Provide the (X, Y) coordinate of the cell's center where the given text is located.  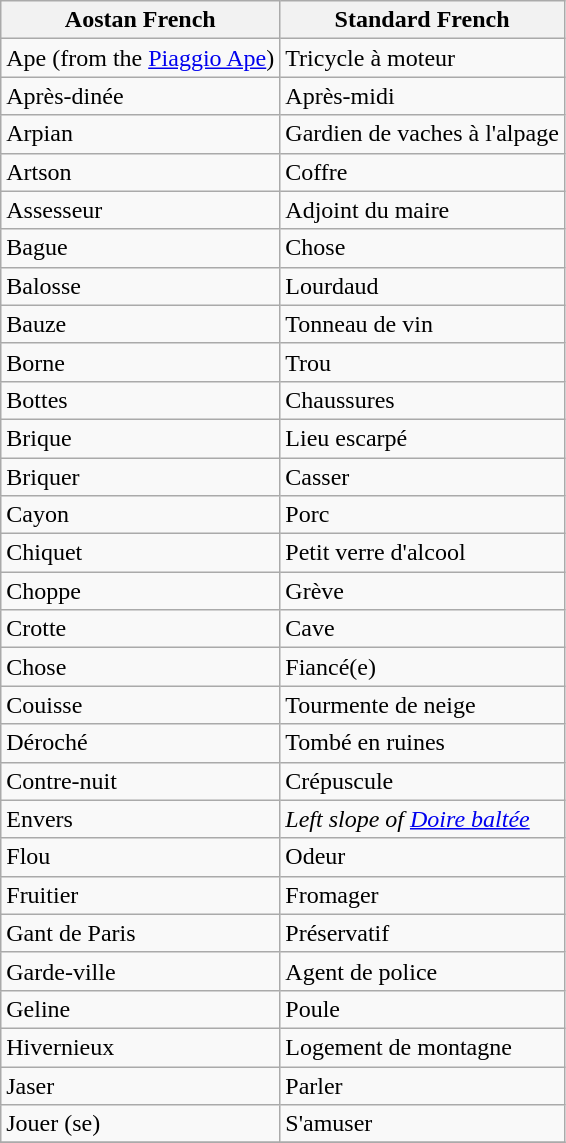
S'amuser (422, 1124)
Gardien de vaches à l'alpage (422, 134)
Fiancé(e) (422, 667)
Left slope of Doire baltée (422, 819)
Flou (140, 857)
Envers (140, 819)
Petit verre d'alcool (422, 553)
Casser (422, 477)
Odeur (422, 857)
Gant de Paris (140, 933)
Bauze (140, 324)
Ape (from the Piaggio Ape) (140, 58)
Assesseur (140, 210)
Porc (422, 515)
Couisse (140, 705)
Chaussures (422, 400)
Préservatif (422, 933)
Tombé en ruines (422, 743)
Tourmente de neige (422, 705)
Agent de police (422, 971)
Balosse (140, 286)
Choppe (140, 591)
Lieu escarpé (422, 438)
Bottes (140, 400)
Standard French (422, 20)
Cayon (140, 515)
Adjoint du maire (422, 210)
Fromager (422, 895)
Brique (140, 438)
Tonneau de vin (422, 324)
Tricycle à moteur (422, 58)
Briquer (140, 477)
Bague (140, 248)
Jaser (140, 1085)
Jouer (se) (140, 1124)
Poule (422, 1009)
Après-dinée (140, 96)
Contre-nuit (140, 781)
Cave (422, 629)
Crépuscule (422, 781)
Garde-ville (140, 971)
Déroché (140, 743)
Coffre (422, 172)
Grève (422, 591)
Chiquet (140, 553)
Après-midi (422, 96)
Crotte (140, 629)
Arpian (140, 134)
Artson (140, 172)
Hivernieux (140, 1047)
Aostan French (140, 20)
Fruitier (140, 895)
Parler (422, 1085)
Logement de montagne (422, 1047)
Trou (422, 362)
Geline (140, 1009)
Lourdaud (422, 286)
Borne (140, 362)
